Determine the [x, y] coordinate at the center of the cell enclosing the given text.  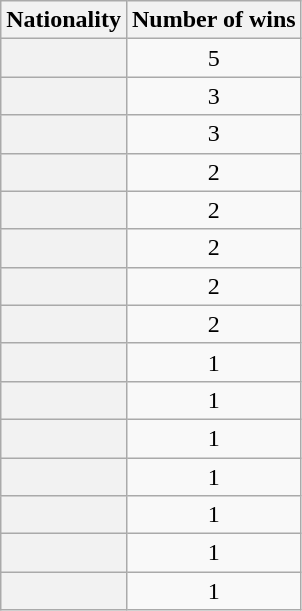
Nationality [64, 20]
5 [214, 58]
Number of wins [214, 20]
